Scan for the cell matching the given text and deliver its [x, y] coordinate at center. 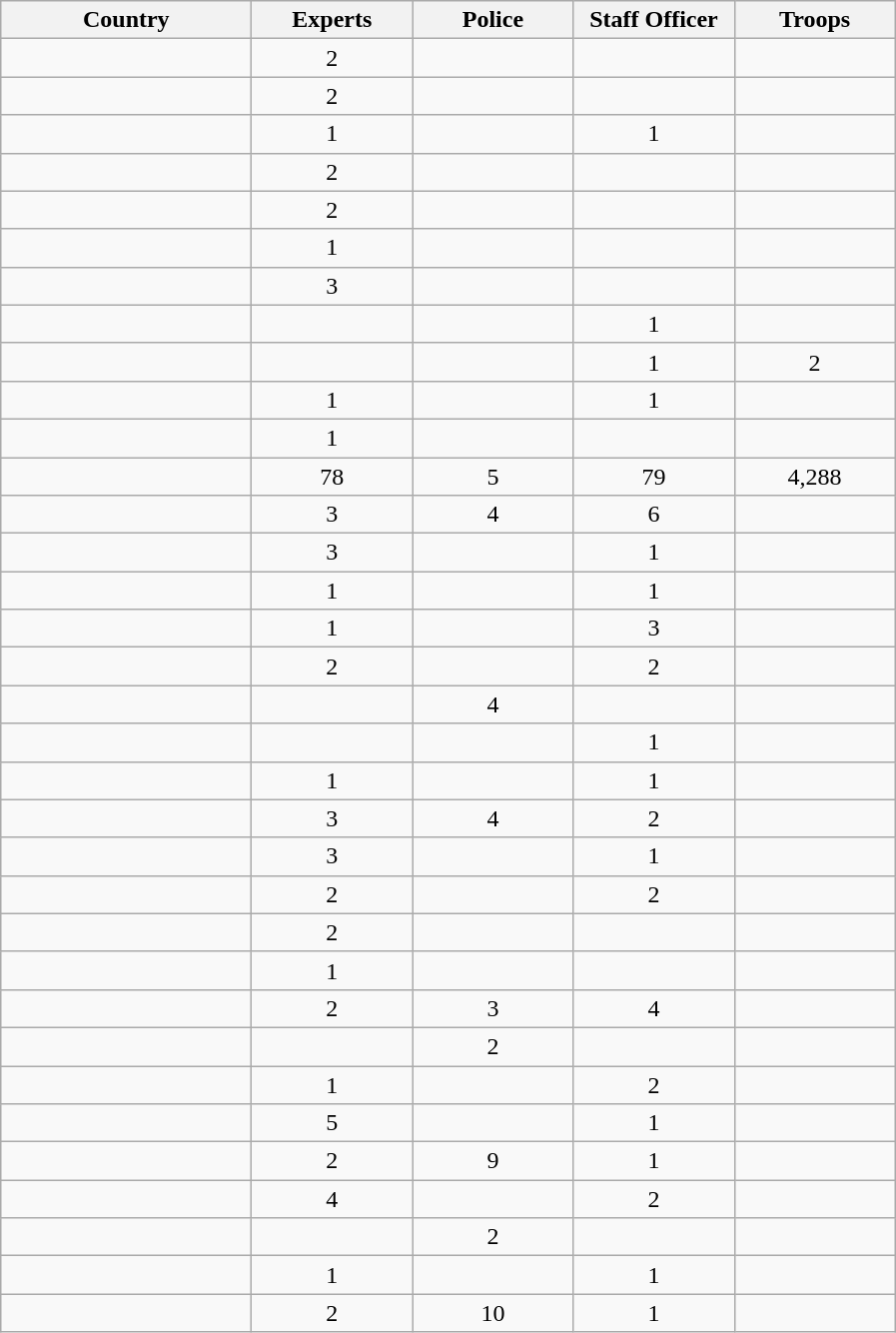
Troops [815, 20]
9 [493, 1161]
Staff Officer [653, 20]
79 [653, 477]
4,288 [815, 477]
10 [493, 1313]
Police [493, 20]
6 [653, 515]
Experts [332, 20]
78 [332, 477]
Country [126, 20]
